Find where the given text appears and provide that cell's center as [X, Y] coordinate. 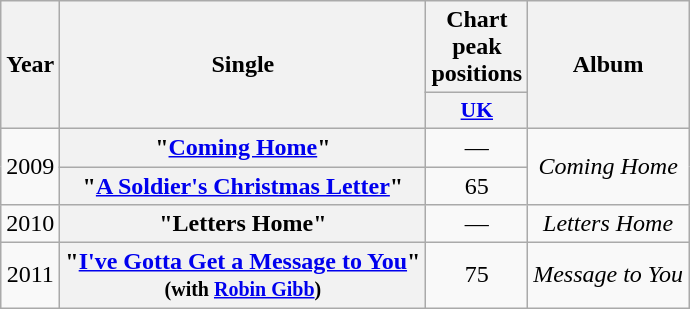
Coming Home [608, 166]
"Coming Home" [243, 147]
"I've Gotta Get a Message to You"(with Robin Gibb) [243, 276]
Single [243, 65]
65 [477, 185]
Chart peak positions [477, 47]
2010 [30, 224]
75 [477, 276]
Album [608, 65]
Year [30, 65]
Message to You [608, 276]
Letters Home [608, 224]
2011 [30, 276]
2009 [30, 166]
UK [477, 111]
"A Soldier's Christmas Letter" [243, 185]
"Letters Home" [243, 224]
